For the text-containing cell, return its midpoint in [X, Y] coordinate format. 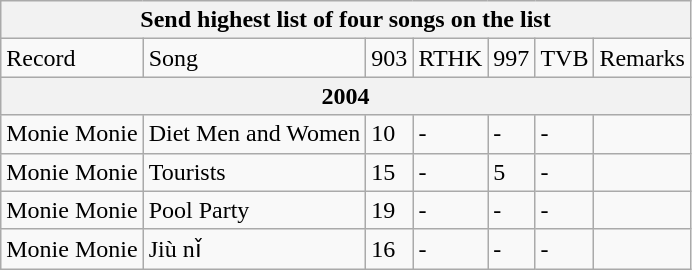
5 [512, 172]
Record [72, 58]
2004 [346, 96]
Remarks [642, 58]
15 [390, 172]
Send highest list of four songs on the list [346, 20]
19 [390, 210]
Song [254, 58]
903 [390, 58]
Pool Party [254, 210]
TVB [564, 58]
16 [390, 249]
Tourists [254, 172]
10 [390, 134]
Diet Men and Women [254, 134]
Jiù nǐ [254, 249]
RTHK [450, 58]
997 [512, 58]
